Return (X, Y) of the center of cell containing provided text 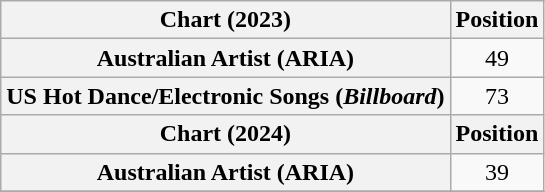
73 (497, 96)
49 (497, 58)
Chart (2023) (226, 20)
Chart (2024) (226, 134)
US Hot Dance/Electronic Songs (Billboard) (226, 96)
39 (497, 172)
